Find where the given text appears and provide that cell's center as (X, Y) coordinate. 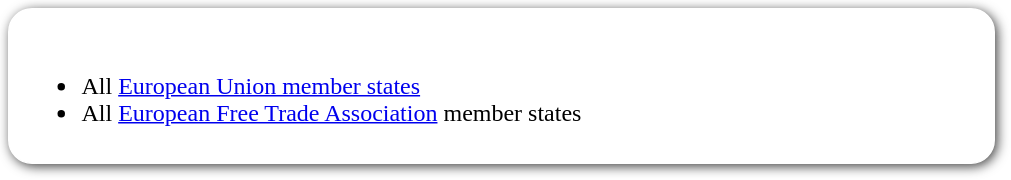
All European Union member states All European Free Trade Association member states (502, 86)
